Capture the cell that displays the provided text and extract its (X, Y) central coordinate. 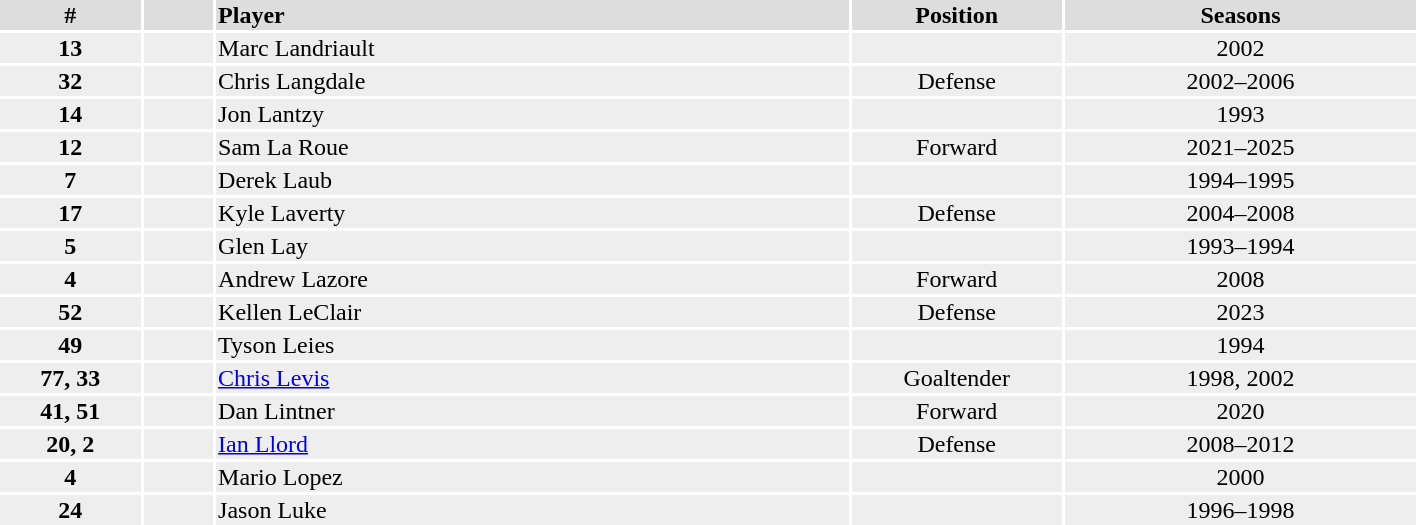
12 (70, 147)
Kellen LeClair (533, 312)
24 (70, 510)
Kyle Laverty (533, 213)
Ian Llord (533, 444)
5 (70, 246)
Dan Lintner (533, 411)
7 (70, 180)
# (70, 15)
2008 (1240, 279)
Sam La Roue (533, 147)
Player (533, 15)
1996–1998 (1240, 510)
20, 2 (70, 444)
2020 (1240, 411)
Marc Landriault (533, 48)
Glen Lay (533, 246)
Position (956, 15)
2008–2012 (1240, 444)
Tyson Leies (533, 345)
2021–2025 (1240, 147)
Chris Levis (533, 378)
1994–1995 (1240, 180)
14 (70, 114)
77, 33 (70, 378)
Jason Luke (533, 510)
Seasons (1240, 15)
13 (70, 48)
Mario Lopez (533, 477)
Derek Laub (533, 180)
1998, 2002 (1240, 378)
2023 (1240, 312)
2002 (1240, 48)
52 (70, 312)
1994 (1240, 345)
32 (70, 81)
Andrew Lazore (533, 279)
41, 51 (70, 411)
17 (70, 213)
1993–1994 (1240, 246)
Goaltender (956, 378)
2002–2006 (1240, 81)
49 (70, 345)
2004–2008 (1240, 213)
Chris Langdale (533, 81)
2000 (1240, 477)
Jon Lantzy (533, 114)
1993 (1240, 114)
